From the cell containing the given text, extract its center point as [X, Y] coordinate. 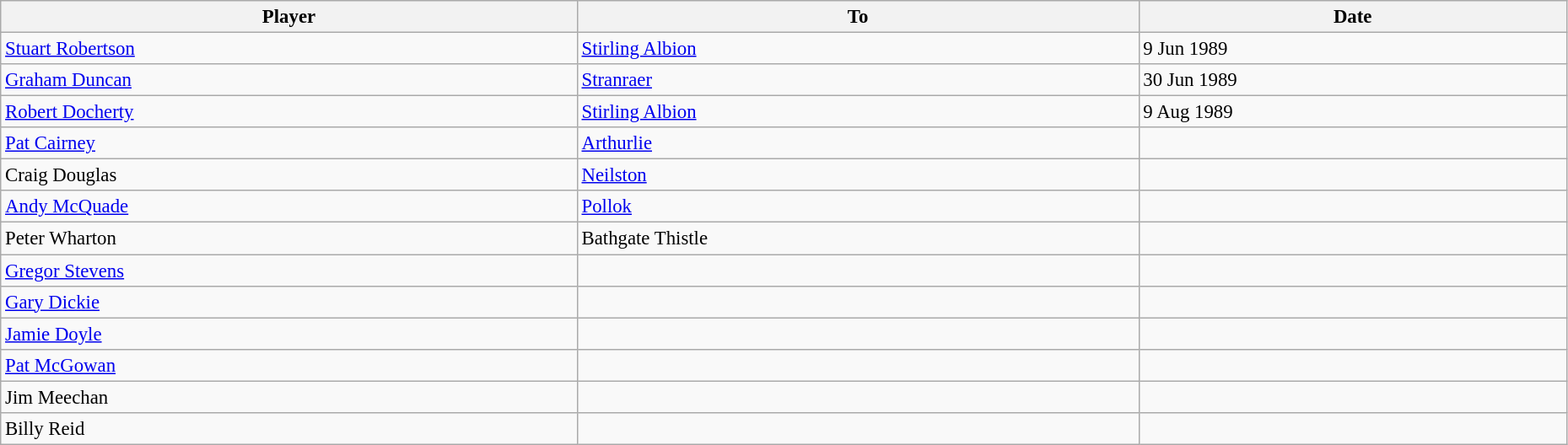
To [858, 17]
Pat McGowan [288, 365]
Stranraer [858, 80]
Player [288, 17]
Robert Docherty [288, 112]
Gregor Stevens [288, 271]
9 Jun 1989 [1353, 49]
Date [1353, 17]
Graham Duncan [288, 80]
Peter Wharton [288, 239]
Andy McQuade [288, 206]
Billy Reid [288, 429]
Pat Cairney [288, 143]
Jamie Doyle [288, 334]
30 Jun 1989 [1353, 80]
Bathgate Thistle [858, 239]
Craig Douglas [288, 175]
9 Aug 1989 [1353, 112]
Pollok [858, 206]
Arthurlie [858, 143]
Stuart Robertson [288, 49]
Neilston [858, 175]
Gary Dickie [288, 302]
Jim Meechan [288, 397]
